From the cell containing the given text, extract its center point as (X, Y) coordinate. 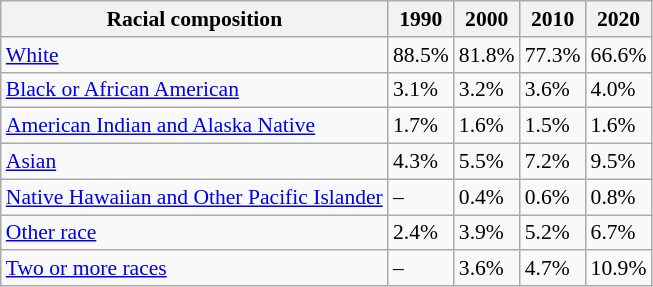
1.7% (421, 126)
Asian (194, 162)
81.8% (487, 55)
2010 (553, 19)
6.7% (619, 233)
88.5% (421, 55)
American Indian and Alaska Native (194, 126)
5.5% (487, 162)
3.2% (487, 90)
0.8% (619, 197)
77.3% (553, 55)
0.4% (487, 197)
2.4% (421, 233)
4.3% (421, 162)
5.2% (553, 233)
Other race (194, 233)
White (194, 55)
1.5% (553, 126)
3.1% (421, 90)
Native Hawaiian and Other Pacific Islander (194, 197)
2000 (487, 19)
10.9% (619, 269)
Black or African American (194, 90)
3.9% (487, 233)
0.6% (553, 197)
1990 (421, 19)
2020 (619, 19)
9.5% (619, 162)
4.7% (553, 269)
66.6% (619, 55)
Racial composition (194, 19)
7.2% (553, 162)
4.0% (619, 90)
Two or more races (194, 269)
